Output the (x, y) coordinate of the center of the cell containing the given text.  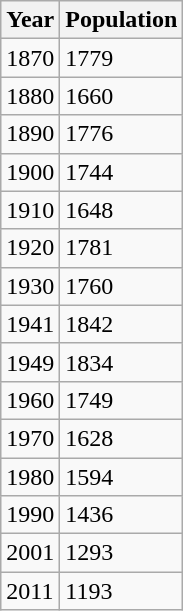
1834 (122, 362)
1776 (122, 134)
1781 (122, 248)
1990 (30, 515)
1880 (30, 96)
1594 (122, 477)
2011 (30, 591)
1744 (122, 172)
2001 (30, 553)
Population (122, 20)
1436 (122, 515)
1660 (122, 96)
1193 (122, 591)
Year (30, 20)
1870 (30, 58)
1941 (30, 324)
1920 (30, 248)
1648 (122, 210)
1910 (30, 210)
1842 (122, 324)
1779 (122, 58)
1930 (30, 286)
1900 (30, 172)
1970 (30, 438)
1760 (122, 286)
1890 (30, 134)
1960 (30, 400)
1980 (30, 477)
1628 (122, 438)
1749 (122, 400)
1949 (30, 362)
1293 (122, 553)
